For the text-containing cell, return its midpoint in (X, Y) coordinate format. 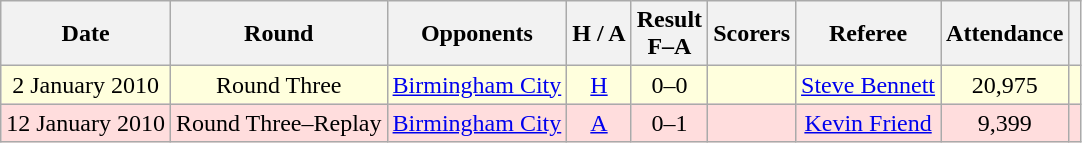
0–1 (669, 123)
Scorers (752, 34)
Round Three (278, 85)
A (599, 123)
H / A (599, 34)
Date (86, 34)
9,399 (1005, 123)
Round (278, 34)
12 January 2010 (86, 123)
Referee (868, 34)
Steve Bennett (868, 85)
0–0 (669, 85)
2 January 2010 (86, 85)
Kevin Friend (868, 123)
Attendance (1005, 34)
ResultF–A (669, 34)
Round Three–Replay (278, 123)
H (599, 85)
Opponents (477, 34)
20,975 (1005, 85)
